From the cell containing the given text, extract its center point as (x, y) coordinate. 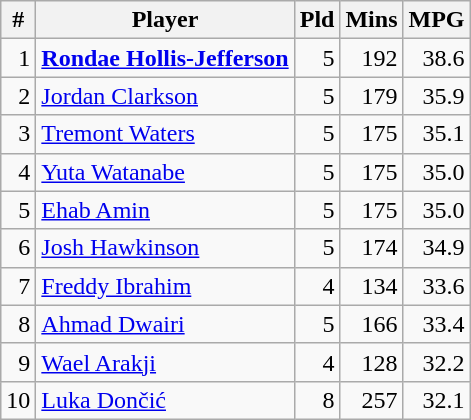
7 (18, 286)
35.9 (436, 96)
Josh Hawkinson (165, 248)
Rondae Hollis-Jefferson (165, 58)
Luka Dončić (165, 400)
# (18, 20)
35.1 (436, 134)
3 (18, 134)
MPG (436, 20)
Wael Arakji (165, 362)
Yuta Watanabe (165, 172)
6 (18, 248)
134 (372, 286)
Jordan Clarkson (165, 96)
10 (18, 400)
257 (372, 400)
174 (372, 248)
Ehab Amin (165, 210)
1 (18, 58)
33.6 (436, 286)
Player (165, 20)
38.6 (436, 58)
33.4 (436, 324)
Ahmad Dwairi (165, 324)
Freddy Ibrahim (165, 286)
179 (372, 96)
2 (18, 96)
128 (372, 362)
Pld (317, 20)
192 (372, 58)
9 (18, 362)
Tremont Waters (165, 134)
32.2 (436, 362)
Mins (372, 20)
32.1 (436, 400)
34.9 (436, 248)
166 (372, 324)
